Pinpoint the cell where the given text exists, returning its (x, y) midpoint coordinate. 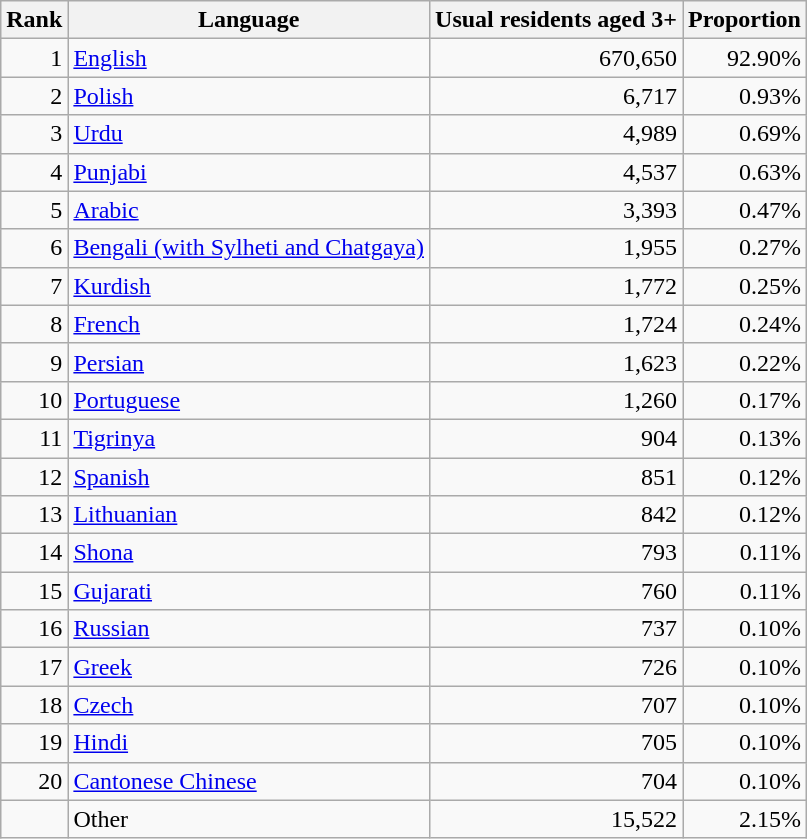
1 (34, 58)
3,393 (556, 210)
6,717 (556, 96)
Proportion (744, 20)
2 (34, 96)
Russian (249, 629)
0.13% (744, 438)
Punjabi (249, 172)
Gujarati (249, 591)
French (249, 324)
Greek (249, 667)
3 (34, 134)
0.93% (744, 96)
0.22% (744, 362)
Bengali (with Sylheti and Chatgaya) (249, 248)
Polish (249, 96)
Kurdish (249, 286)
904 (556, 438)
9 (34, 362)
0.25% (744, 286)
13 (34, 515)
Shona (249, 553)
English (249, 58)
Persian (249, 362)
Tigrinya (249, 438)
5 (34, 210)
15 (34, 591)
1,772 (556, 286)
4,537 (556, 172)
760 (556, 591)
0.69% (744, 134)
842 (556, 515)
Urdu (249, 134)
7 (34, 286)
704 (556, 781)
707 (556, 705)
1,955 (556, 248)
10 (34, 400)
Czech (249, 705)
705 (556, 743)
92.90% (744, 58)
851 (556, 477)
Language (249, 20)
20 (34, 781)
6 (34, 248)
Arabic (249, 210)
19 (34, 743)
Usual residents aged 3+ (556, 20)
1,260 (556, 400)
0.47% (744, 210)
16 (34, 629)
8 (34, 324)
0.24% (744, 324)
12 (34, 477)
0.63% (744, 172)
14 (34, 553)
Other (249, 819)
11 (34, 438)
Lithuanian (249, 515)
1,724 (556, 324)
Cantonese Chinese (249, 781)
1,623 (556, 362)
Portuguese (249, 400)
0.17% (744, 400)
15,522 (556, 819)
2.15% (744, 819)
18 (34, 705)
670,650 (556, 58)
Rank (34, 20)
4,989 (556, 134)
737 (556, 629)
793 (556, 553)
4 (34, 172)
17 (34, 667)
726 (556, 667)
Spanish (249, 477)
Hindi (249, 743)
0.27% (744, 248)
